Extract the [X, Y] coordinate from the center of the cell holding the provided text.  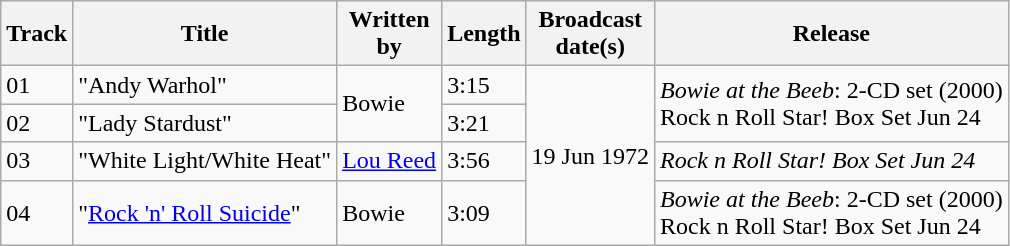
Title [205, 34]
Release [831, 34]
Lou Reed [390, 161]
"Lady Stardust" [205, 123]
"Andy Warhol" [205, 85]
19 Jun 1972 [590, 156]
Rock n Roll Star! Box Set Jun 24 [831, 161]
"White Light/White Heat" [205, 161]
Length [484, 34]
3:09 [484, 212]
"Rock 'n' Roll Suicide" [205, 212]
03 [37, 161]
Written by [390, 34]
04 [37, 212]
01 [37, 85]
3:15 [484, 85]
3:21 [484, 123]
02 [37, 123]
3:56 [484, 161]
Broadcast date(s) [590, 34]
Track [37, 34]
